Pinpoint the cell where the given text exists, returning its [x, y] midpoint coordinate. 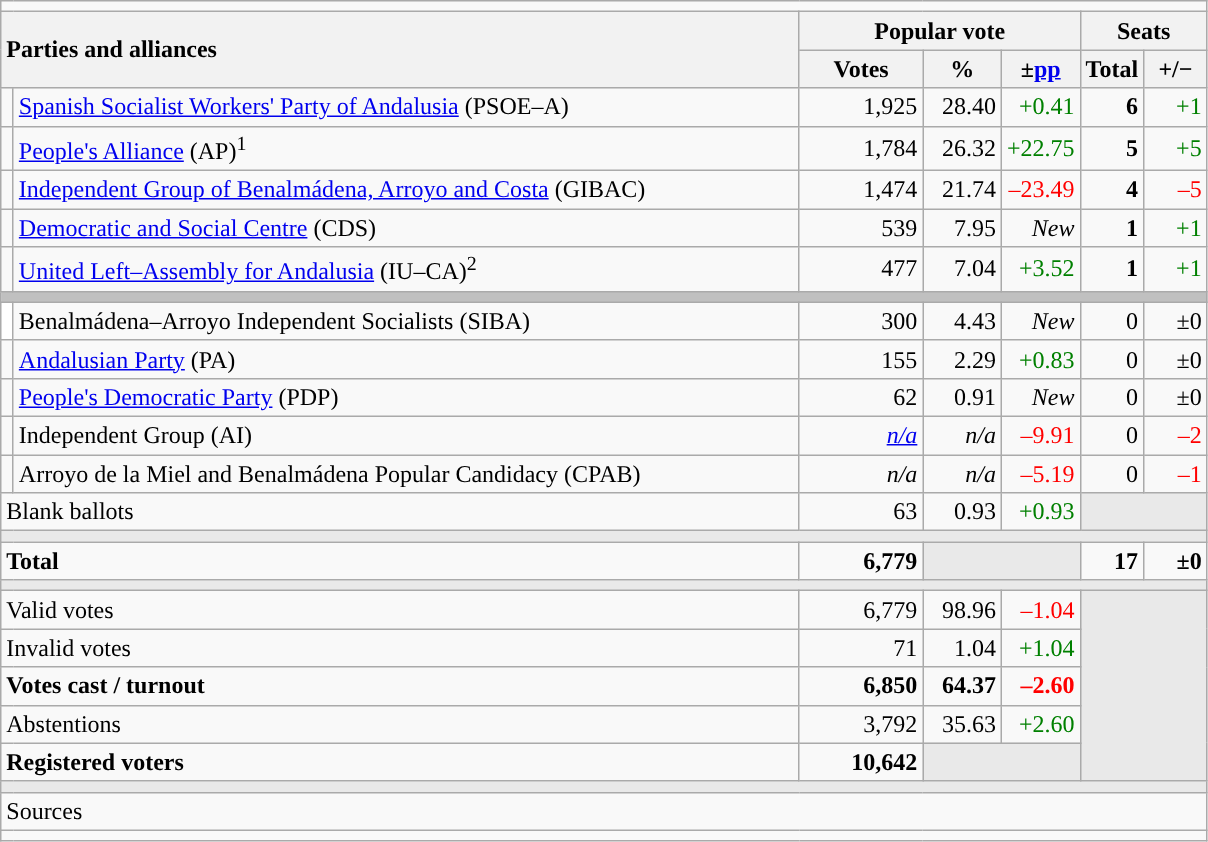
Registered voters [400, 762]
26.32 [962, 148]
63 [861, 512]
5 [1112, 148]
64.37 [962, 686]
1,925 [861, 107]
21.74 [962, 190]
Andalusian Party (PA) [406, 359]
Popular vote [940, 31]
United Left–Assembly for Andalusia (IU–CA)2 [406, 270]
Abstentions [400, 724]
4 [1112, 190]
Benalmádena–Arroyo Independent Socialists (SIBA) [406, 321]
6 [1112, 107]
0.93 [962, 512]
155 [861, 359]
Democratic and Social Centre (CDS) [406, 228]
Invalid votes [400, 648]
6,850 [861, 686]
Parties and alliances [400, 50]
Sources [604, 811]
–23.49 [1040, 190]
–2 [1176, 435]
+/− [1176, 69]
2.29 [962, 359]
+0.93 [1040, 512]
539 [861, 228]
–1 [1176, 474]
0.91 [962, 397]
% [962, 69]
–2.60 [1040, 686]
7.04 [962, 270]
–9.91 [1040, 435]
–1.04 [1040, 610]
62 [861, 397]
People's Alliance (AP)1 [406, 148]
+2.60 [1040, 724]
1,784 [861, 148]
+5 [1176, 148]
+0.83 [1040, 359]
Votes [861, 69]
4.43 [962, 321]
35.63 [962, 724]
+1.04 [1040, 648]
300 [861, 321]
71 [861, 648]
+3.52 [1040, 270]
Spanish Socialist Workers' Party of Andalusia (PSOE–A) [406, 107]
People's Democratic Party (PDP) [406, 397]
Valid votes [400, 610]
–5 [1176, 190]
+0.41 [1040, 107]
7.95 [962, 228]
28.40 [962, 107]
Independent Group (AI) [406, 435]
Seats [1144, 31]
1.04 [962, 648]
Arroyo de la Miel and Benalmádena Popular Candidacy (CPAB) [406, 474]
±pp [1040, 69]
Independent Group of Benalmádena, Arroyo and Costa (GIBAC) [406, 190]
98.96 [962, 610]
17 [1112, 561]
+22.75 [1040, 148]
477 [861, 270]
–5.19 [1040, 474]
10,642 [861, 762]
Blank ballots [400, 512]
1,474 [861, 190]
Votes cast / turnout [400, 686]
3,792 [861, 724]
